Determine the (x, y) coordinate at the center of the cell enclosing the given text.  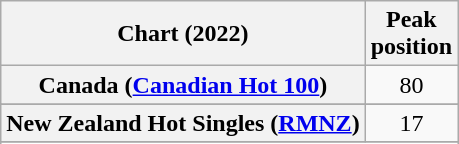
Chart (2022) (183, 34)
Peakposition (411, 34)
Canada (Canadian Hot 100) (183, 85)
New Zealand Hot Singles (RMNZ) (183, 123)
17 (411, 123)
80 (411, 85)
